Return the (x, y) coordinate for the center point of the cell that contains the specified text.  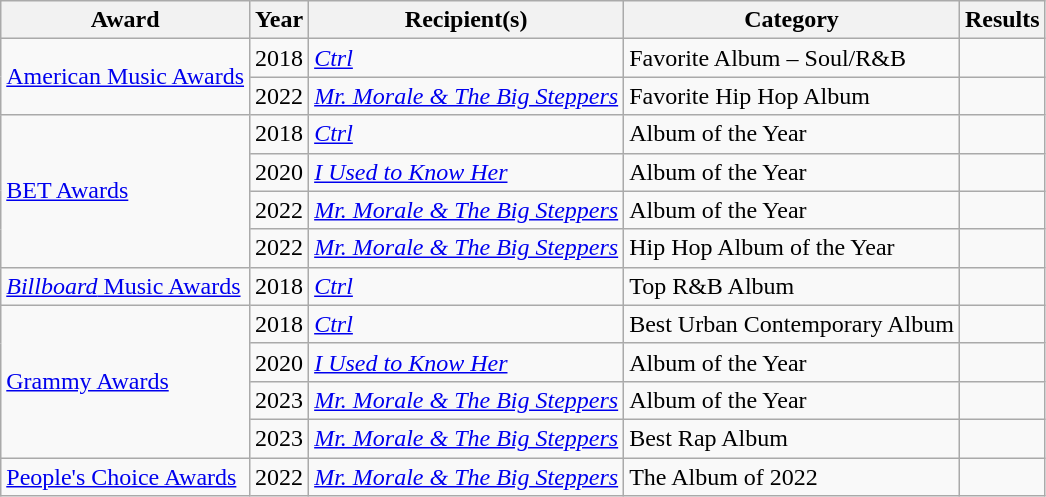
The Album of 2022 (792, 477)
Award (126, 20)
Best Urban Contemporary Album (792, 324)
Results (1002, 20)
American Music Awards (126, 77)
Top R&B Album (792, 286)
Category (792, 20)
Hip Hop Album of the Year (792, 248)
Year (280, 20)
Best Rap Album (792, 438)
People's Choice Awards (126, 477)
Favorite Hip Hop Album (792, 96)
BET Awards (126, 191)
Grammy Awards (126, 381)
Recipient(s) (466, 20)
Favorite Album – Soul/R&B (792, 58)
Billboard Music Awards (126, 286)
